Find where the given text appears and provide that cell's center as [x, y] coordinate. 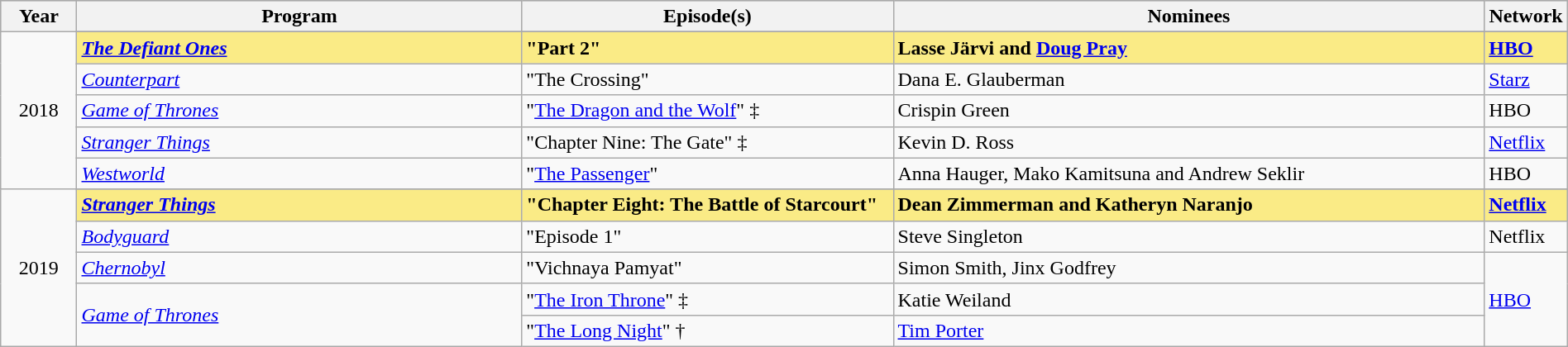
Network [1526, 17]
Starz [1526, 79]
Simon Smith, Jinx Godfrey [1189, 268]
Bodyguard [299, 236]
Tim Porter [1189, 330]
Dean Zimmerman and Katheryn Naranjo [1189, 205]
"Part 2" [708, 48]
Chernobyl [299, 268]
"Chapter Nine: The Gate" ‡ [708, 142]
2018 [39, 111]
"The Crossing" [708, 79]
"The Iron Throne" ‡ [708, 299]
Anna Hauger, Mako Kamitsuna and Andrew Seklir [1189, 173]
"The Passenger" [708, 173]
Katie Weiland [1189, 299]
Episode(s) [708, 17]
"Episode 1" [708, 236]
Steve Singleton [1189, 236]
The Defiant Ones [299, 48]
Crispin Green [1189, 111]
Program [299, 17]
Kevin D. Ross [1189, 142]
Lasse Järvi and Doug Pray [1189, 48]
Year [39, 17]
"Vichnaya Pamyat" [708, 268]
Westworld [299, 173]
Nominees [1189, 17]
"The Dragon and the Wolf" ‡ [708, 111]
"The Long Night" † [708, 330]
Counterpart [299, 79]
"Chapter Eight: The Battle of Starcourt" [708, 205]
Dana E. Glauberman [1189, 79]
2019 [39, 268]
